Return (X, Y) of the center of cell containing provided text 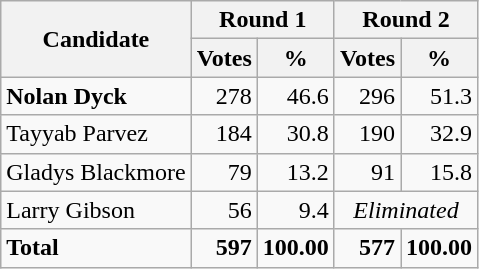
91 (367, 172)
184 (224, 134)
577 (367, 248)
Larry Gibson (96, 210)
51.3 (440, 96)
Round 2 (406, 20)
13.2 (296, 172)
278 (224, 96)
32.9 (440, 134)
9.4 (296, 210)
Total (96, 248)
Eliminated (406, 210)
46.6 (296, 96)
Candidate (96, 39)
30.8 (296, 134)
79 (224, 172)
15.8 (440, 172)
597 (224, 248)
56 (224, 210)
296 (367, 96)
190 (367, 134)
Nolan Dyck (96, 96)
Round 1 (262, 20)
Gladys Blackmore (96, 172)
Tayyab Parvez (96, 134)
